Output the (x, y) coordinate of the center of the cell containing the given text.  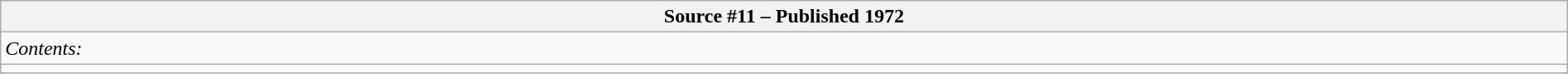
Contents: (784, 48)
Source #11 – Published 1972 (784, 17)
